Extract the (x, y) coordinate from the center of the cell holding the provided text.  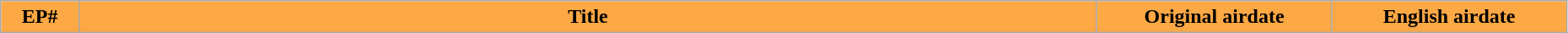
Title (589, 17)
Original airdate (1214, 17)
English airdate (1449, 17)
EP# (40, 17)
